Determine the (X, Y) coordinate at the center of the cell enclosing the given text.  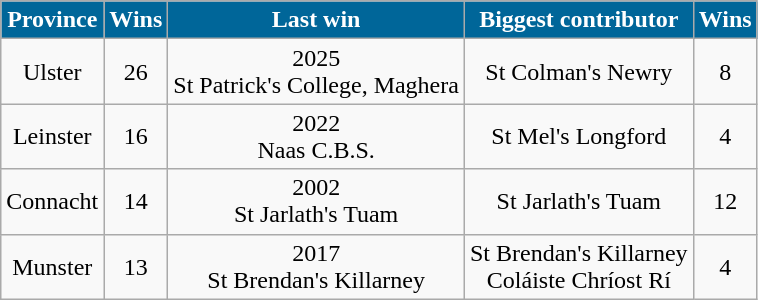
Leinster (52, 136)
St Colman's Newry (578, 72)
2017St Brendan's Killarney (316, 266)
Province (52, 20)
14 (136, 202)
St Brendan's KillarneyColáiste Chríost Rí (578, 266)
8 (725, 72)
13 (136, 266)
12 (725, 202)
26 (136, 72)
2025St Patrick's College, Maghera (316, 72)
Connacht (52, 202)
16 (136, 136)
Ulster (52, 72)
St Jarlath's Tuam (578, 202)
Munster (52, 266)
St Mel's Longford (578, 136)
2022Naas C.B.S. (316, 136)
Biggest contributor (578, 20)
Last win (316, 20)
2002St Jarlath's Tuam (316, 202)
